From the cell containing the given text, extract its center point as [X, Y] coordinate. 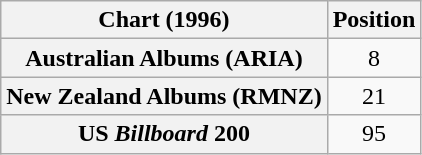
Australian Albums (ARIA) [164, 58]
95 [374, 134]
New Zealand Albums (RMNZ) [164, 96]
Position [374, 20]
21 [374, 96]
8 [374, 58]
US Billboard 200 [164, 134]
Chart (1996) [164, 20]
